Locate the cell with the specified text and output its (X, Y) center coordinate. 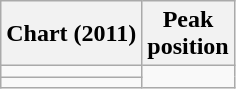
Peakposition (188, 34)
Chart (2011) (72, 34)
